Return the (X, Y) coordinate for the center point of the cell that contains the specified text.  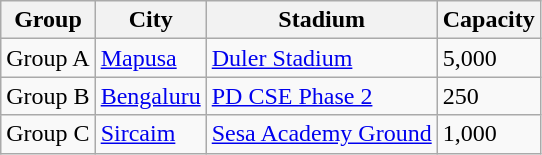
Group C (48, 134)
Duler Stadium (322, 58)
Sesa Academy Ground (322, 134)
Capacity (488, 20)
Bengaluru (150, 96)
1,000 (488, 134)
Group A (48, 58)
PD CSE Phase 2 (322, 96)
Sircaim (150, 134)
Stadium (322, 20)
City (150, 20)
Group B (48, 96)
5,000 (488, 58)
Group (48, 20)
250 (488, 96)
Mapusa (150, 58)
